Provide the (X, Y) coordinate of the cell's center where the given text is located.  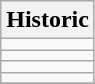
Historic (48, 20)
